Capture the cell that displays the provided text and extract its (X, Y) central coordinate. 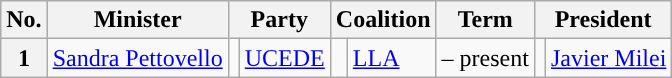
Javier Milei (608, 58)
Sandra Pettovello (138, 58)
President (602, 20)
No. (24, 20)
Coalition (383, 20)
– present (485, 58)
UCEDE (284, 58)
Party (279, 20)
Minister (138, 20)
1 (24, 58)
LLA (392, 58)
Term (485, 20)
